Find where the given text appears and provide that cell's center as (X, Y) coordinate. 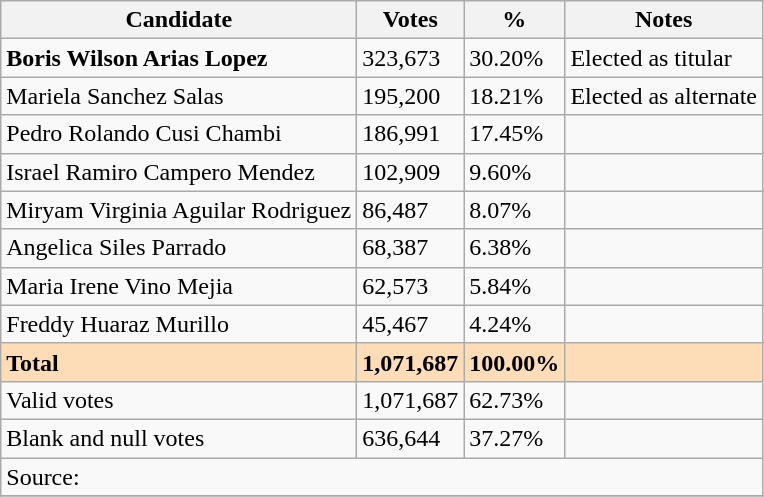
Israel Ramiro Campero Mendez (179, 172)
102,909 (410, 172)
100.00% (514, 362)
Elected as titular (664, 58)
Total (179, 362)
9.60% (514, 172)
323,673 (410, 58)
636,644 (410, 438)
5.84% (514, 286)
6.38% (514, 248)
30.20% (514, 58)
195,200 (410, 96)
Boris Wilson Arias Lopez (179, 58)
8.07% (514, 210)
Votes (410, 20)
37.27% (514, 438)
68,387 (410, 248)
Valid votes (179, 400)
17.45% (514, 134)
% (514, 20)
4.24% (514, 324)
Pedro Rolando Cusi Chambi (179, 134)
Candidate (179, 20)
Maria Irene Vino Mejia (179, 286)
86,487 (410, 210)
Elected as alternate (664, 96)
Miryam Virginia Aguilar Rodriguez (179, 210)
Freddy Huaraz Murillo (179, 324)
Angelica Siles Parrado (179, 248)
Source: (382, 477)
Notes (664, 20)
45,467 (410, 324)
186,991 (410, 134)
62,573 (410, 286)
Mariela Sanchez Salas (179, 96)
18.21% (514, 96)
62.73% (514, 400)
Blank and null votes (179, 438)
